Determine the [X, Y] coordinate at the center of the cell enclosing the given text.  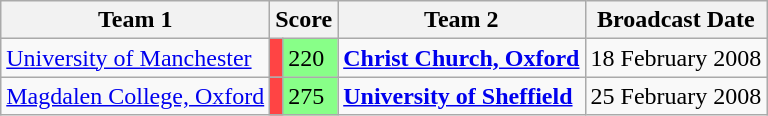
Broadcast Date [676, 20]
275 [310, 96]
Christ Church, Oxford [462, 58]
220 [310, 58]
Magdalen College, Oxford [136, 96]
25 February 2008 [676, 96]
Team 2 [462, 20]
University of Sheffield [462, 96]
University of Manchester [136, 58]
18 February 2008 [676, 58]
Team 1 [136, 20]
Score [304, 20]
